Capture the cell that displays the provided text and extract its [X, Y] central coordinate. 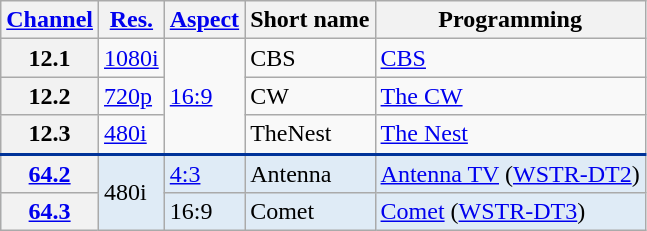
4:3 [204, 174]
Aspect [204, 20]
Comet (WSTR-DT3) [510, 212]
Res. [132, 20]
64.3 [50, 212]
Antenna [310, 174]
1080i [132, 58]
TheNest [310, 134]
CW [310, 96]
Channel [50, 20]
12.3 [50, 134]
Programming [510, 20]
The Nest [510, 134]
Short name [310, 20]
720p [132, 96]
64.2 [50, 174]
12.1 [50, 58]
The CW [510, 96]
Comet [310, 212]
12.2 [50, 96]
Antenna TV (WSTR-DT2) [510, 174]
